Determine the (X, Y) coordinate at the center of the cell enclosing the given text.  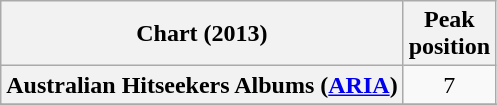
Chart (2013) (202, 34)
Peakposition (449, 34)
Australian Hitseekers Albums (ARIA) (202, 85)
7 (449, 85)
